Identify which cell holds the provided text, then report its (X, Y) central coordinate. 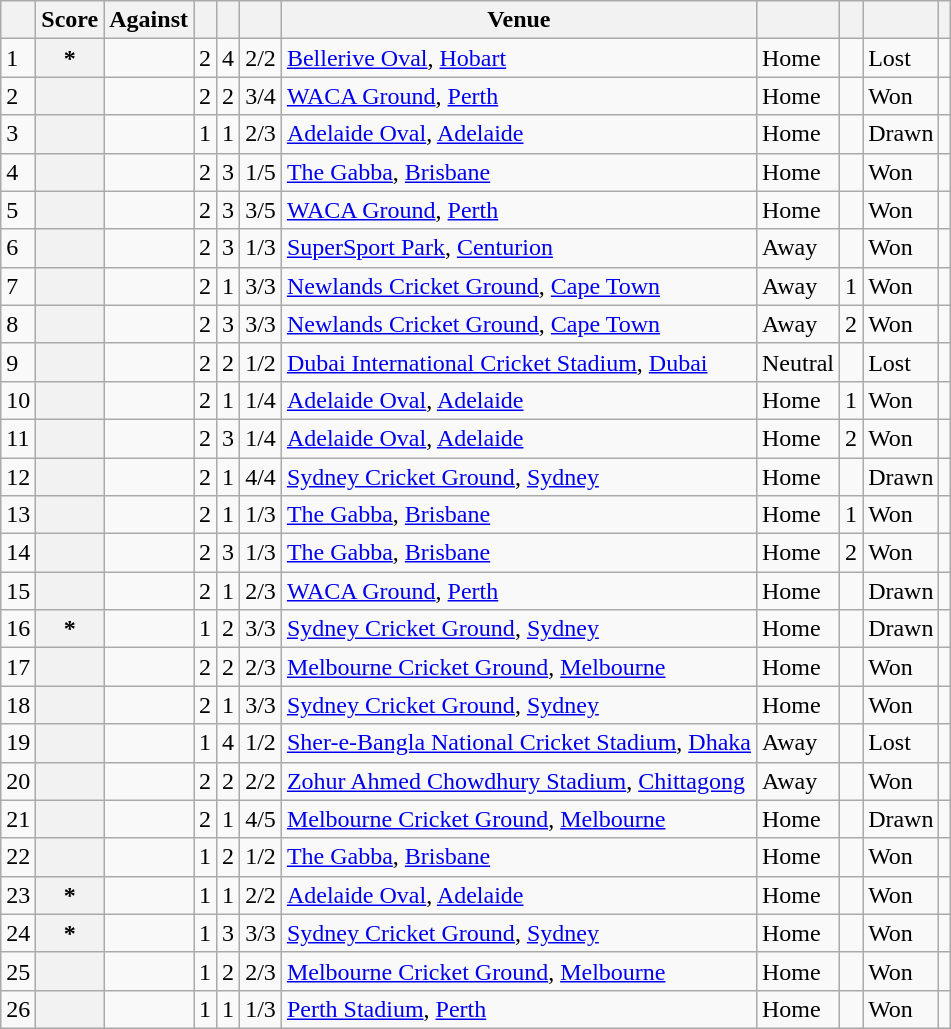
Bellerive Oval, Hobart (518, 58)
Sher-e-Bangla National Cricket Stadium, Dhaka (518, 743)
5 (18, 210)
10 (18, 400)
9 (18, 362)
Against (149, 20)
15 (18, 591)
7 (18, 286)
14 (18, 553)
Zohur Ahmed Chowdhury Stadium, Chittagong (518, 781)
3/5 (261, 210)
17 (18, 667)
19 (18, 743)
23 (18, 895)
Score (70, 20)
SuperSport Park, Centurion (518, 248)
11 (18, 438)
4/4 (261, 477)
25 (18, 971)
13 (18, 515)
20 (18, 781)
Perth Stadium, Perth (518, 1009)
Dubai International Cricket Stadium, Dubai (518, 362)
21 (18, 819)
22 (18, 857)
Venue (518, 20)
8 (18, 324)
Neutral (798, 362)
12 (18, 477)
1/5 (261, 172)
24 (18, 933)
3/4 (261, 96)
4/5 (261, 819)
18 (18, 705)
6 (18, 248)
26 (18, 1009)
16 (18, 629)
